Return the [x, y] coordinate for the center point of the cell that contains the specified text.  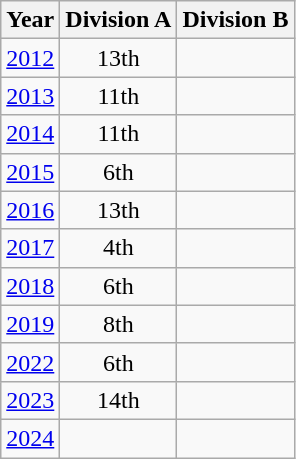
8th [118, 324]
2018 [30, 286]
2023 [30, 400]
2024 [30, 438]
2015 [30, 172]
2012 [30, 58]
Division A [118, 20]
2016 [30, 210]
2013 [30, 96]
2017 [30, 248]
2014 [30, 134]
2019 [30, 324]
Year [30, 20]
2022 [30, 362]
14th [118, 400]
Division B [236, 20]
4th [118, 248]
